Determine the [x, y] coordinate at the center of the cell enclosing the given text.  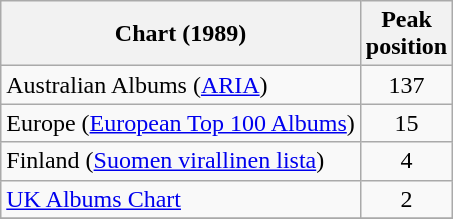
Finland (Suomen virallinen lista) [181, 161]
137 [406, 85]
Chart (1989) [181, 34]
Peakposition [406, 34]
UK Albums Chart [181, 199]
15 [406, 123]
2 [406, 199]
4 [406, 161]
Europe (European Top 100 Albums) [181, 123]
Australian Albums (ARIA) [181, 85]
